Locate the cell with the specified text and output its [x, y] center coordinate. 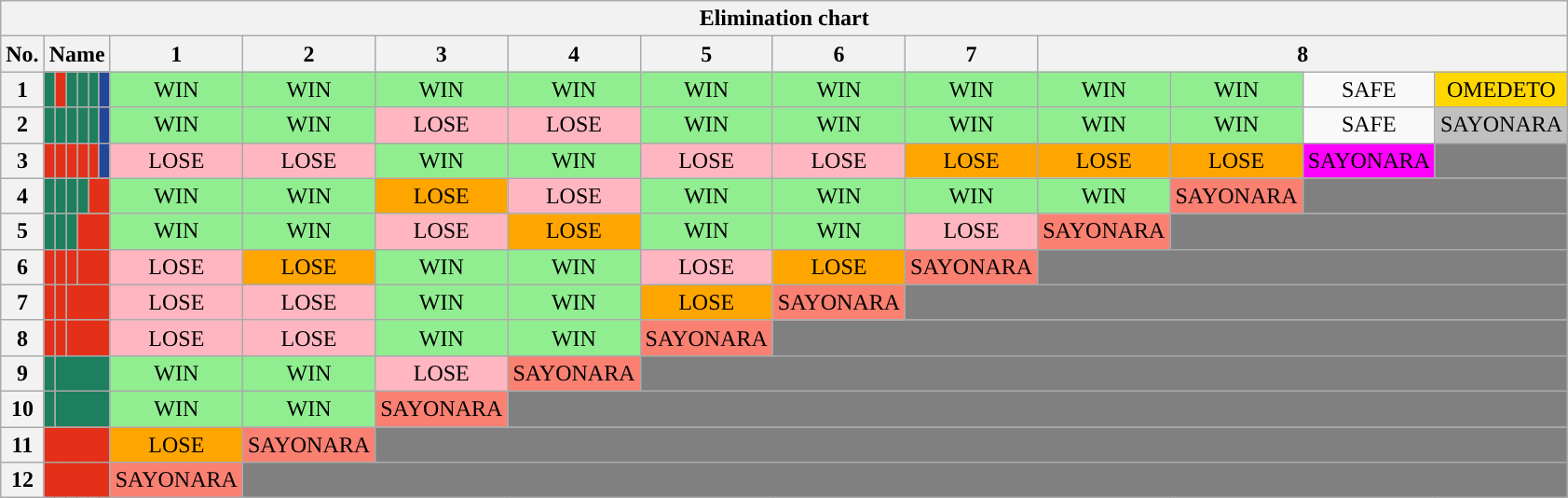
10 [22, 408]
Elimination chart [784, 19]
Name [76, 54]
12 [22, 480]
11 [22, 445]
OMEDETO [1501, 90]
No. [22, 54]
9 [22, 373]
